Identify which cell holds the provided text, then report its [x, y] central coordinate. 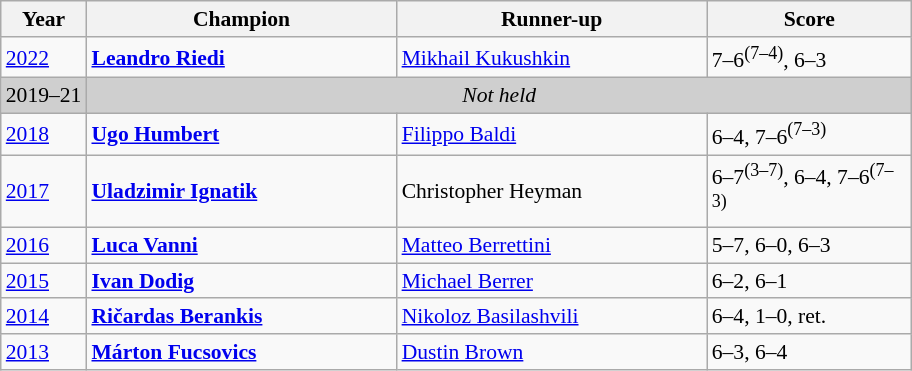
Not held [498, 96]
Year [44, 19]
2022 [44, 58]
6–2, 6–1 [810, 281]
6–4, 1–0, ret. [810, 317]
Dustin Brown [552, 352]
Matteo Berrettini [552, 246]
Ričardas Berankis [241, 317]
2013 [44, 352]
Christopher Heyman [552, 192]
2014 [44, 317]
6–4, 7–6(7–3) [810, 134]
Ivan Dodig [241, 281]
Filippo Baldi [552, 134]
Mikhail Kukushkin [552, 58]
Márton Fucsovics [241, 352]
Score [810, 19]
Champion [241, 19]
2019–21 [44, 96]
Runner-up [552, 19]
6–3, 6–4 [810, 352]
2015 [44, 281]
2018 [44, 134]
7–6(7–4), 6–3 [810, 58]
Nikoloz Basilashvili [552, 317]
Michael Berrer [552, 281]
2017 [44, 192]
Leandro Riedi [241, 58]
6–7(3–7), 6–4, 7–6(7–3) [810, 192]
Luca Vanni [241, 246]
2016 [44, 246]
Uladzimir Ignatik [241, 192]
Ugo Humbert [241, 134]
5–7, 6–0, 6–3 [810, 246]
